Output the (X, Y) coordinate of the center of the cell containing the given text.  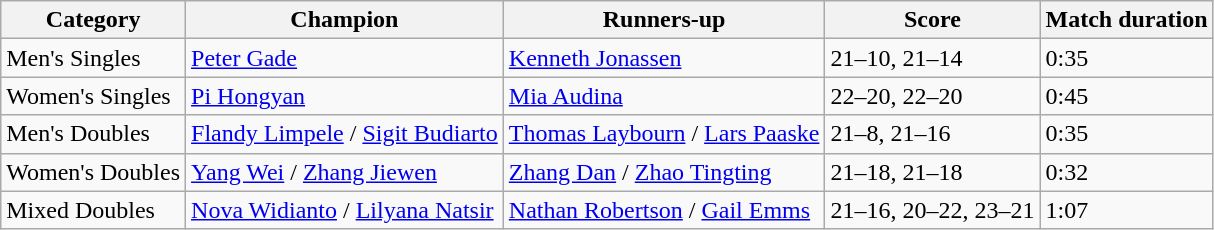
22–20, 22–20 (932, 96)
Yang Wei / Zhang Jiewen (345, 172)
Kenneth Jonassen (664, 58)
Flandy Limpele / Sigit Budiarto (345, 134)
21–18, 21–18 (932, 172)
Nova Widianto / Lilyana Natsir (345, 210)
Runners-up (664, 20)
Score (932, 20)
0:45 (1126, 96)
Thomas Laybourn / Lars Paaske (664, 134)
Mia Audina (664, 96)
Pi Hongyan (345, 96)
Men's Singles (94, 58)
Peter Gade (345, 58)
Women's Singles (94, 96)
Mixed Doubles (94, 210)
Champion (345, 20)
Men's Doubles (94, 134)
Category (94, 20)
21–8, 21–16 (932, 134)
1:07 (1126, 210)
Match duration (1126, 20)
21–10, 21–14 (932, 58)
Zhang Dan / Zhao Tingting (664, 172)
Women's Doubles (94, 172)
0:32 (1126, 172)
21–16, 20–22, 23–21 (932, 210)
Nathan Robertson / Gail Emms (664, 210)
